Find where the given text appears and provide that cell's center as [X, Y] coordinate. 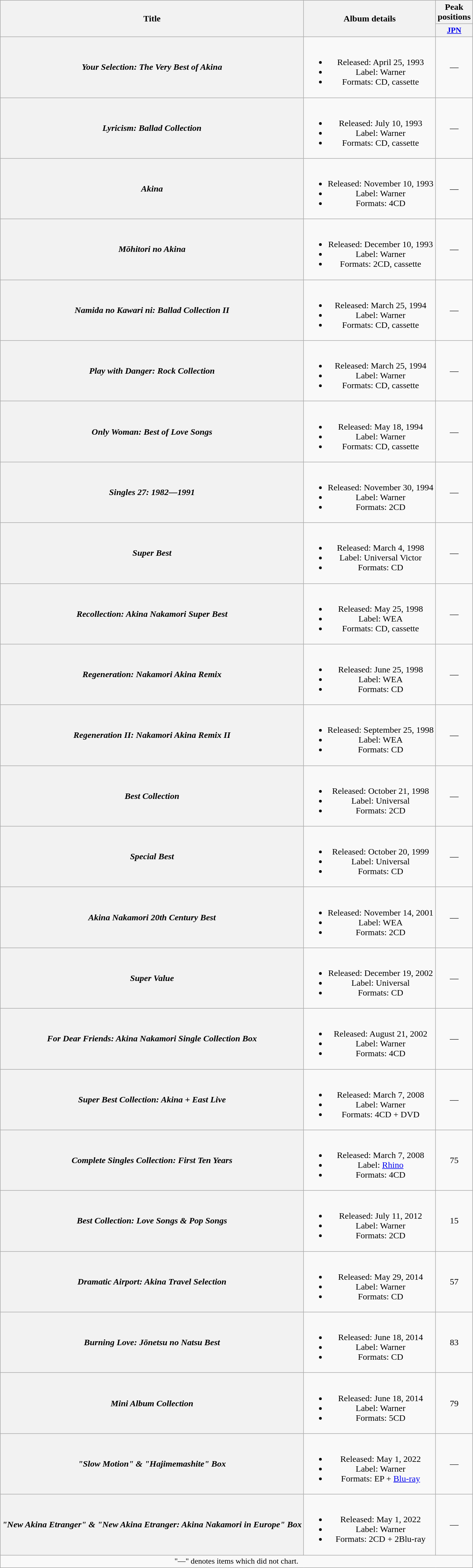
Best Collection [152, 796]
"—" denotes items which did not chart. [236, 1561]
"New Akina Etranger" & "New Akina Etranger: Akina Nakamori in Europe" Box [152, 1524]
15 [454, 1221]
Released: May 1, 2022Label: WarnerFormats: 2CD + 2Blu-ray [369, 1524]
Released: September 25, 1998Label: WEAFormats: CD [369, 735]
Released: July 11, 2012Label: WarnerFormats: 2CD [369, 1221]
Lyricism: Ballad Collection [152, 128]
Best Collection: Love Songs & Pop Songs [152, 1221]
Only Woman: Best of Love Songs [152, 432]
Title [152, 19]
"Slow Motion" & "Hajimemashite" Box [152, 1464]
Regeneration II: Nakamori Akina Remix II [152, 735]
Released: May 25, 1998Label: WEAFormats: CD, cassette [369, 614]
Released: August 21, 2002Label: WarnerFormats: 4CD [369, 1039]
Released: April 25, 1993Label: WarnerFormats: CD, cassette [369, 67]
Released: October 20, 1999Label: UniversalFormats: CD [369, 856]
Your Selection: The Very Best of Akina [152, 67]
Released: November 30, 1994Label: WarnerFormats: 2CD [369, 492]
75 [454, 1160]
Released: November 10, 1993Label: WarnerFormats: 4CD [369, 189]
Released: May 29, 2014Label: WarnerFormats: CD [369, 1282]
Released: July 10, 1993Label: WarnerFormats: CD, cassette [369, 128]
Released: June 18, 2014Label: WarnerFormats: CD [369, 1343]
Akina Nakamori 20th Century Best [152, 917]
Album details [369, 19]
Released: June 25, 1998Label: WEAFormats: CD [369, 675]
Special Best [152, 856]
Complete Singles Collection: First Ten Years [152, 1160]
83 [454, 1343]
JPN [454, 31]
Play with Danger: Rock Collection [152, 371]
Super Value [152, 978]
Peak positions [454, 12]
Super Best Collection: Akina + East Live [152, 1100]
Regeneration: Nakamori Akina Remix [152, 675]
Released: November 14, 2001Label: WEAFormats: 2CD [369, 917]
Recollection: Akina Nakamori Super Best [152, 614]
Released: March 4, 1998Label: Universal VictorFormats: CD [369, 553]
Released: May 18, 1994Label: WarnerFormats: CD, cassette [369, 432]
Namida no Kawari ni: Ballad Collection II [152, 310]
79 [454, 1403]
Dramatic Airport: Akina Travel Selection [152, 1282]
Released: October 21, 1998Label: UniversalFormats: 2CD [369, 796]
Released: May 1, 2022Label: WarnerFormats: EP + Blu-ray [369, 1464]
Released: December 19, 2002Label: UniversalFormats: CD [369, 978]
Burning Love: Jōnetsu no Natsu Best [152, 1343]
57 [454, 1282]
Released: March 7, 2008Label: WarnerFormats: 4CD + DVD [369, 1100]
Mini Album Collection [152, 1403]
Super Best [152, 553]
Singles 27: 1982—1991 [152, 492]
Mōhitori no Akina [152, 249]
Released: December 10, 1993Label: WarnerFormats: 2CD, cassette [369, 249]
For Dear Friends: Akina Nakamori Single Collection Box [152, 1039]
Released: March 7, 2008Label: RhinoFormats: 4CD [369, 1160]
Released: June 18, 2014Label: WarnerFormats: 5CD [369, 1403]
Akina [152, 189]
